Detect which cell encompasses the target text, then output its (x, y) center coordinate. 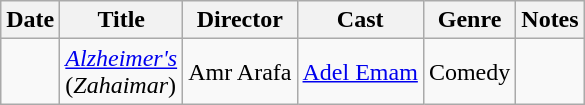
Amr Arafa (240, 72)
Genre (469, 20)
Comedy (469, 72)
Title (122, 20)
Director (240, 20)
Cast (360, 20)
Date (30, 20)
Notes (550, 20)
Alzheimer's(Zahaimar) (122, 72)
Adel Emam (360, 72)
